From the cell containing the given text, extract its center point as (x, y) coordinate. 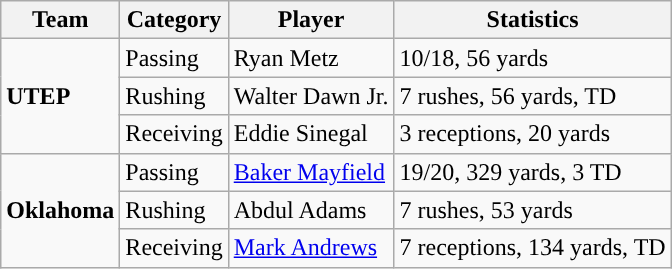
Abdul Adams (311, 210)
Walter Dawn Jr. (311, 96)
10/18, 56 yards (532, 58)
Mark Andrews (311, 248)
7 rushes, 53 yards (532, 210)
3 receptions, 20 yards (532, 134)
Category (174, 20)
Team (60, 20)
Baker Mayfield (311, 172)
7 receptions, 134 yards, TD (532, 248)
7 rushes, 56 yards, TD (532, 96)
Ryan Metz (311, 58)
UTEP (60, 96)
Player (311, 20)
Oklahoma (60, 210)
Statistics (532, 20)
Eddie Sinegal (311, 134)
19/20, 329 yards, 3 TD (532, 172)
